Provide the (x, y) coordinate of the cell's center where the given text is located.  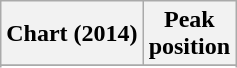
Peakposition (189, 34)
Chart (2014) (72, 34)
